From the cell containing the given text, extract its center point as [x, y] coordinate. 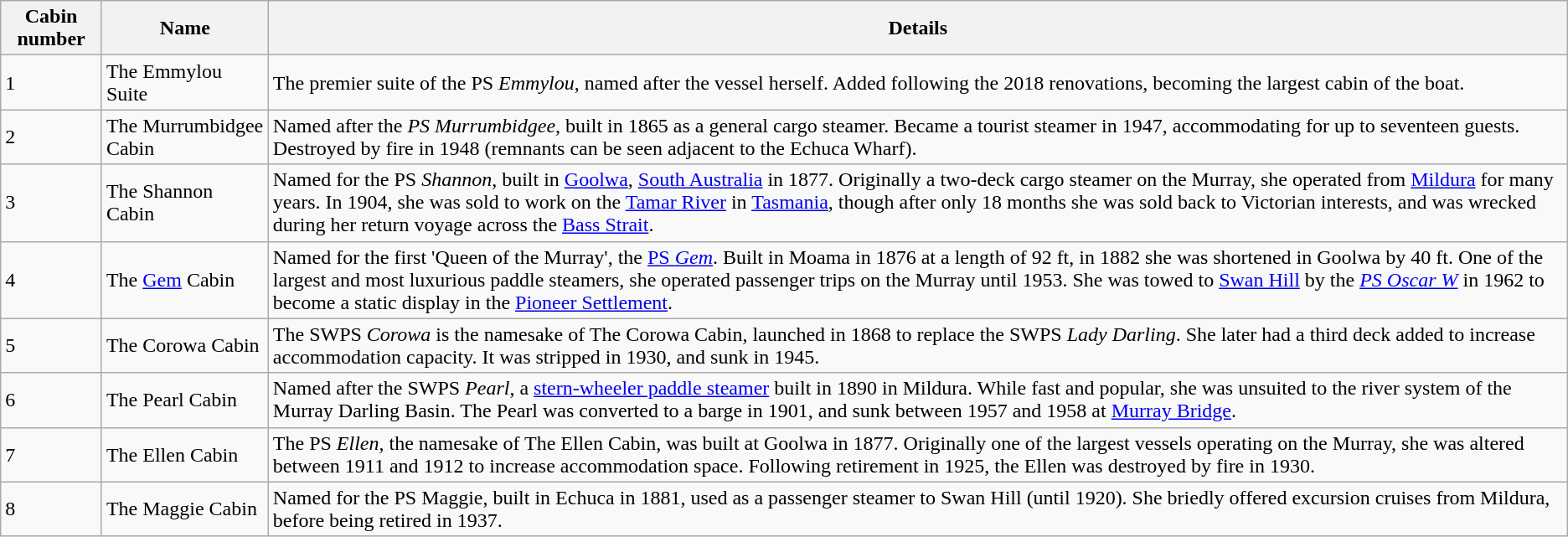
8 [52, 509]
1 [52, 82]
The Gem Cabin [184, 280]
The premier suite of the PS Emmylou, named after the vessel herself. Added following the 2018 renovations, becoming the largest cabin of the boat. [918, 82]
5 [52, 345]
7 [52, 454]
The Ellen Cabin [184, 454]
Cabin number [52, 28]
6 [52, 400]
The Corowa Cabin [184, 345]
4 [52, 280]
The Murrumbidgee Cabin [184, 137]
3 [52, 203]
The Pearl Cabin [184, 400]
Details [918, 28]
The Shannon Cabin [184, 203]
The Emmylou Suite [184, 82]
The Maggie Cabin [184, 509]
2 [52, 137]
Name [184, 28]
